Find where the given text appears and provide that cell's center as [x, y] coordinate. 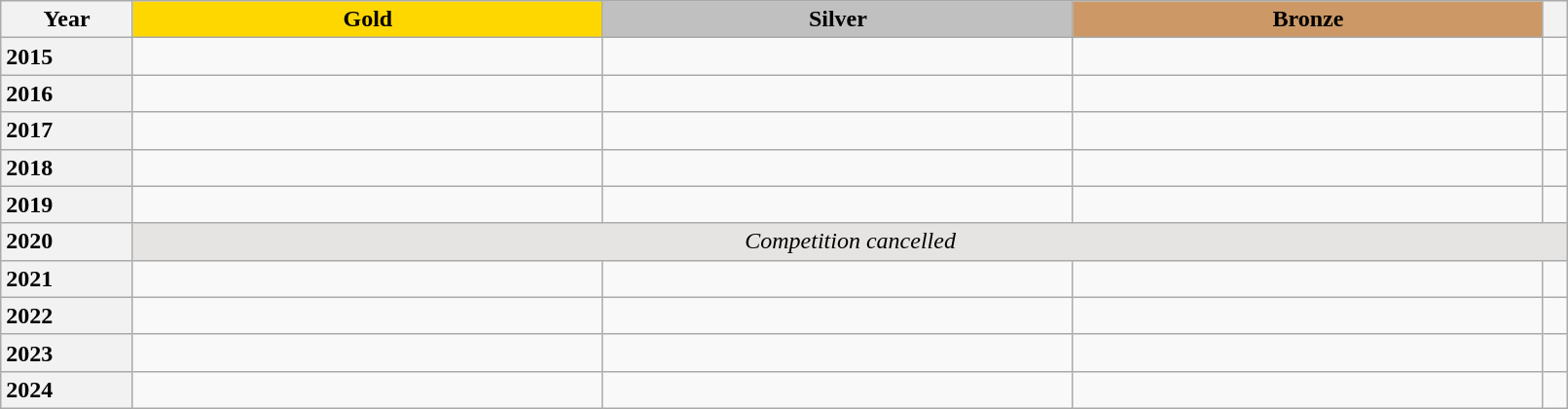
Bronze [1308, 19]
2020 [67, 242]
2018 [67, 167]
2017 [67, 130]
2016 [67, 93]
2019 [67, 204]
2022 [67, 316]
Year [67, 19]
Competition cancelled [850, 242]
2024 [67, 390]
2023 [67, 353]
Silver [837, 19]
Gold [368, 19]
2021 [67, 279]
2015 [67, 56]
